Locate the cell with the specified text and output its (x, y) center coordinate. 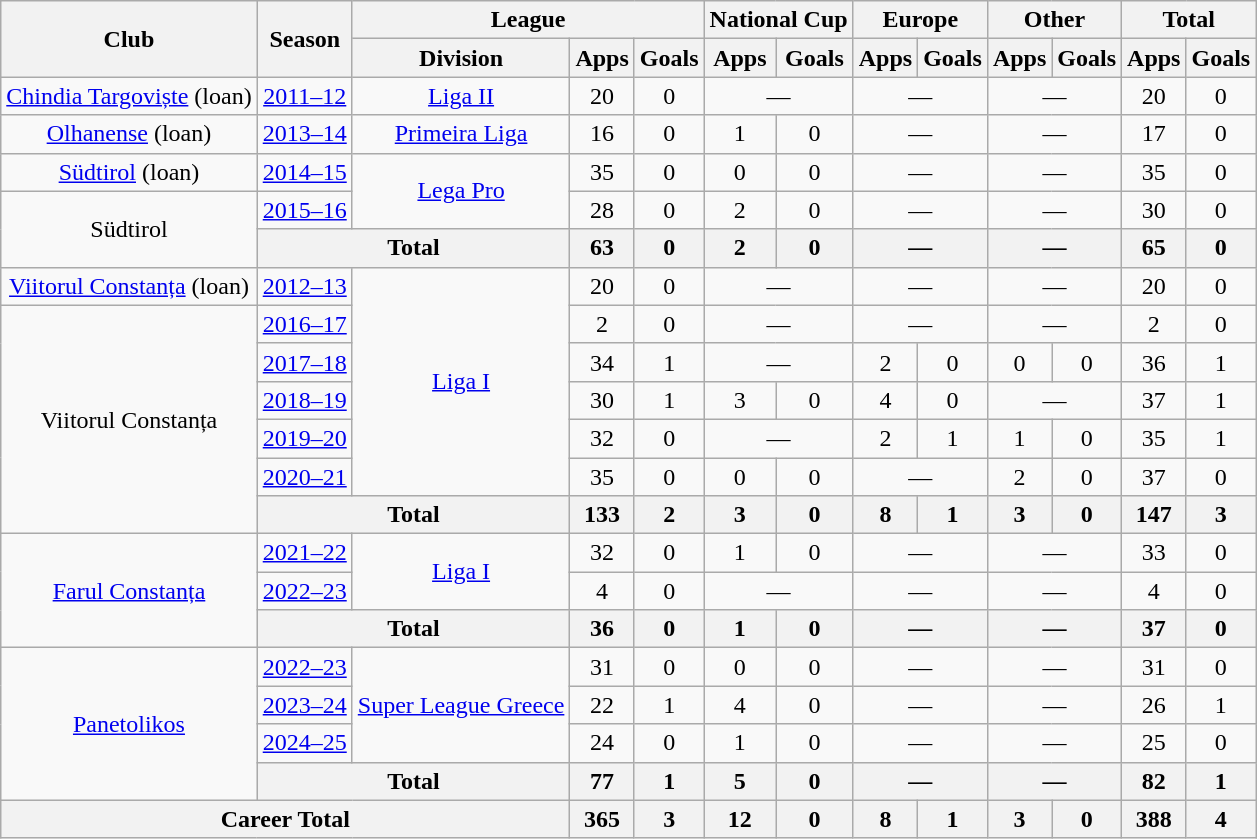
33 (1154, 553)
12 (740, 819)
82 (1154, 781)
5 (740, 781)
65 (1154, 248)
Südtirol (loan) (129, 172)
Chindia Targoviște (loan) (129, 96)
2015–16 (304, 210)
2023–24 (304, 705)
Europe (920, 20)
Viitorul Constanța (129, 419)
2012–13 (304, 286)
Südtirol (129, 229)
26 (1154, 705)
2021–22 (304, 553)
365 (602, 819)
17 (1154, 134)
388 (1154, 819)
Division (461, 58)
147 (1154, 515)
24 (602, 743)
2013–14 (304, 134)
Liga II (461, 96)
League (528, 20)
2024–25 (304, 743)
34 (602, 362)
133 (602, 515)
2017–18 (304, 362)
2014–15 (304, 172)
77 (602, 781)
National Cup (778, 20)
Other (1054, 20)
2018–19 (304, 400)
Lega Pro (461, 191)
Club (129, 39)
16 (602, 134)
Olhanense (loan) (129, 134)
Panetolikos (129, 724)
2011–12 (304, 96)
Super League Greece (461, 705)
Career Total (286, 819)
28 (602, 210)
2020–21 (304, 477)
Farul Constanța (129, 591)
2019–20 (304, 438)
2016–17 (304, 324)
Season (304, 39)
Viitorul Constanța (loan) (129, 286)
63 (602, 248)
22 (602, 705)
25 (1154, 743)
Primeira Liga (461, 134)
